Extract the [x, y] coordinate from the center of the cell holding the provided text.  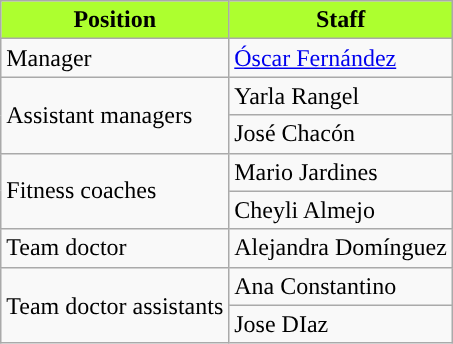
Óscar Fernández [341, 58]
Cheyli Almejo [341, 210]
Staff [341, 20]
Jose DIaz [341, 324]
Position [115, 20]
Mario Jardines [341, 172]
José Chacón [341, 134]
Team doctor [115, 248]
Ana Constantino [341, 286]
Assistant managers [115, 115]
Team doctor assistants [115, 305]
Alejandra Domínguez [341, 248]
Fitness coaches [115, 191]
Yarla Rangel [341, 96]
Manager [115, 58]
